For the text-containing cell, return its midpoint in [X, Y] coordinate format. 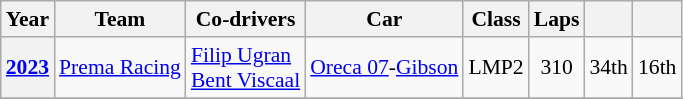
LMP2 [496, 68]
Class [496, 19]
Car [384, 19]
Year [28, 19]
Laps [557, 19]
Co-drivers [246, 19]
2023 [28, 68]
Prema Racing [120, 68]
16th [658, 68]
Oreca 07-Gibson [384, 68]
310 [557, 68]
34th [608, 68]
Filip Ugran Bent Viscaal [246, 68]
Team [120, 19]
